From the cell containing the given text, extract its center point as (x, y) coordinate. 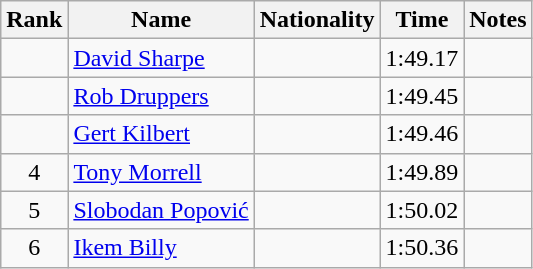
Nationality (317, 20)
Time (422, 20)
1:50.02 (422, 210)
1:49.45 (422, 96)
Rank (34, 20)
1:49.46 (422, 134)
Notes (498, 20)
1:49.17 (422, 58)
Name (161, 20)
Gert Kilbert (161, 134)
Tony Morrell (161, 172)
Rob Druppers (161, 96)
Slobodan Popović (161, 210)
Ikem Billy (161, 248)
1:49.89 (422, 172)
1:50.36 (422, 248)
6 (34, 248)
David Sharpe (161, 58)
5 (34, 210)
4 (34, 172)
